Return [x, y] of the center of cell containing provided text 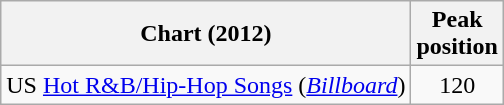
US Hot R&B/Hip-Hop Songs (Billboard) [206, 85]
Peakposition [457, 34]
Chart (2012) [206, 34]
120 [457, 85]
